Return the (x, y) coordinate for the center point of the cell that contains the specified text.  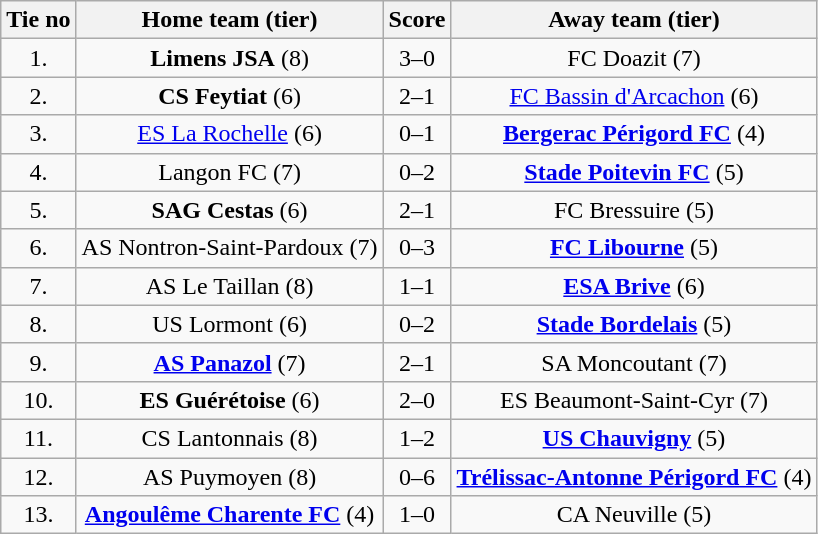
ESA Brive (6) (634, 286)
Bergerac Périgord FC (4) (634, 134)
11. (38, 438)
ES Beaumont-Saint-Cyr (7) (634, 400)
Langon FC (7) (230, 172)
0–3 (417, 248)
ES Guérétoise (6) (230, 400)
8. (38, 324)
Stade Bordelais (5) (634, 324)
1–2 (417, 438)
6. (38, 248)
0–1 (417, 134)
Home team (tier) (230, 20)
4. (38, 172)
12. (38, 477)
2–0 (417, 400)
Limens JSA (8) (230, 58)
7. (38, 286)
CS Feytiat (6) (230, 96)
AS Le Taillan (8) (230, 286)
FC Bressuire (5) (634, 210)
Score (417, 20)
FC Libourne (5) (634, 248)
CA Neuville (5) (634, 515)
FC Doazit (7) (634, 58)
AS Puymoyen (8) (230, 477)
Trélissac-Antonne Périgord FC (4) (634, 477)
1. (38, 58)
1–0 (417, 515)
Away team (tier) (634, 20)
5. (38, 210)
13. (38, 515)
Angoulême Charente FC (4) (230, 515)
SAG Cestas (6) (230, 210)
AS Nontron-Saint-Pardoux (7) (230, 248)
9. (38, 362)
2. (38, 96)
3–0 (417, 58)
ES La Rochelle (6) (230, 134)
10. (38, 400)
FC Bassin d'Arcachon (6) (634, 96)
1–1 (417, 286)
US Chauvigny (5) (634, 438)
SA Moncoutant (7) (634, 362)
3. (38, 134)
US Lormont (6) (230, 324)
Tie no (38, 20)
CS Lantonnais (8) (230, 438)
Stade Poitevin FC (5) (634, 172)
0–6 (417, 477)
AS Panazol (7) (230, 362)
